Find where the given text appears and provide that cell's center as [X, Y] coordinate. 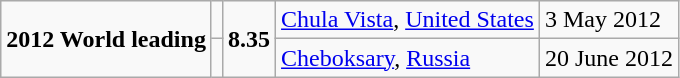
Cheboksary, Russia [408, 58]
2012 World leading [106, 39]
3 May 2012 [608, 20]
Chula Vista, United States [408, 20]
20 June 2012 [608, 58]
8.35 [248, 39]
